For the text-containing cell, return its midpoint in (X, Y) coordinate format. 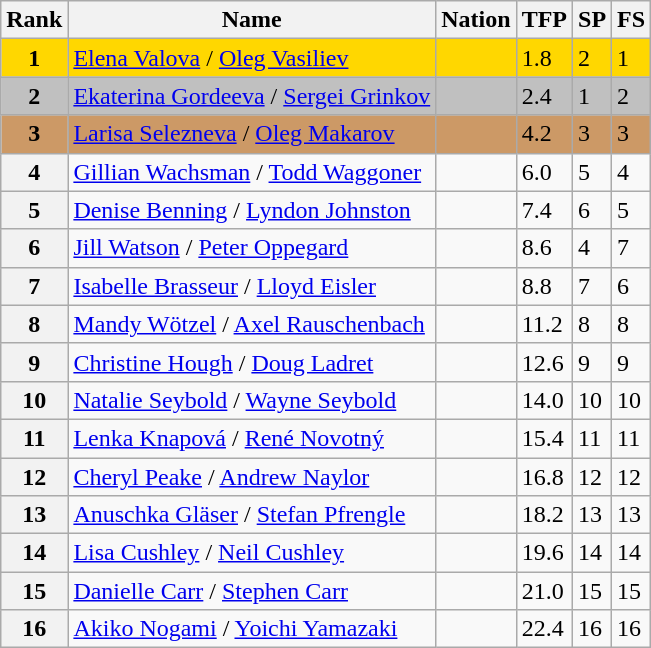
14.0 (544, 400)
Larisa Selezneva / Oleg Makarov (252, 134)
15.4 (544, 438)
Ekaterina Gordeeva / Sergei Grinkov (252, 96)
19.6 (544, 553)
Name (252, 20)
Nation (476, 20)
Natalie Seybold / Wayne Seybold (252, 400)
12.6 (544, 362)
18.2 (544, 515)
TFP (544, 20)
Rank (34, 20)
Akiko Nogami / Yoichi Yamazaki (252, 629)
7.4 (544, 210)
21.0 (544, 591)
8.8 (544, 286)
1.8 (544, 58)
2.4 (544, 96)
4.2 (544, 134)
Elena Valova / Oleg Vasiliev (252, 58)
Mandy Wötzel / Axel Rauschenbach (252, 324)
FS (632, 20)
Danielle Carr / Stephen Carr (252, 591)
Anuschka Gläser / Stefan Pfrengle (252, 515)
Lisa Cushley / Neil Cushley (252, 553)
Gillian Wachsman / Todd Waggoner (252, 172)
Cheryl Peake / Andrew Naylor (252, 477)
SP (592, 20)
Christine Hough / Doug Ladret (252, 362)
Lenka Knapová / René Novotný (252, 438)
22.4 (544, 629)
Denise Benning / Lyndon Johnston (252, 210)
Jill Watson / Peter Oppegard (252, 248)
Isabelle Brasseur / Lloyd Eisler (252, 286)
8.6 (544, 248)
11.2 (544, 324)
6.0 (544, 172)
16.8 (544, 477)
